Return the (x, y) coordinate for the center point of the cell that contains the specified text.  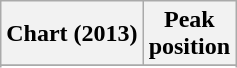
Chart (2013) (72, 34)
Peakposition (189, 34)
